Extract the [X, Y] coordinate from the center of the cell holding the provided text.  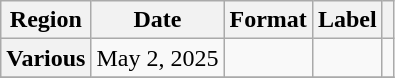
Label [347, 20]
Date [158, 20]
Format [268, 20]
Various [46, 58]
May 2, 2025 [158, 58]
Region [46, 20]
